Return (x, y) of the center of cell containing provided text 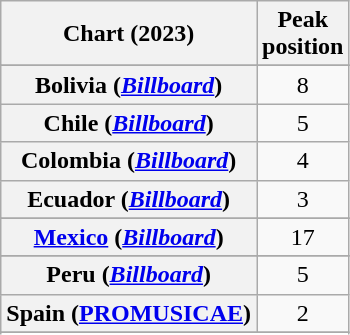
4 (303, 161)
Colombia (Billboard) (129, 161)
8 (303, 85)
Peru (Billboard) (129, 275)
17 (303, 237)
3 (303, 199)
Ecuador (Billboard) (129, 199)
2 (303, 313)
Mexico (Billboard) (129, 237)
Bolivia (Billboard) (129, 85)
Peakposition (303, 34)
Spain (PROMUSICAE) (129, 313)
Chile (Billboard) (129, 123)
Chart (2023) (129, 34)
